Detect which cell encompasses the target text, then output its [x, y] center coordinate. 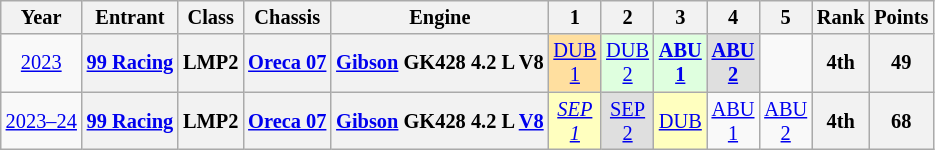
49 [901, 63]
Year [42, 17]
DUB2 [628, 63]
3 [680, 17]
SEP1 [574, 121]
Chassis [287, 17]
2 [628, 17]
DUB [680, 121]
4 [734, 17]
1 [574, 17]
2023 [42, 63]
SEP2 [628, 121]
Entrant [130, 17]
2023–24 [42, 121]
Points [901, 17]
5 [786, 17]
Engine [440, 17]
Class [210, 17]
Rank [840, 17]
DUB1 [574, 63]
68 [901, 121]
